Return the [x, y] coordinate for the center point of the cell that contains the specified text.  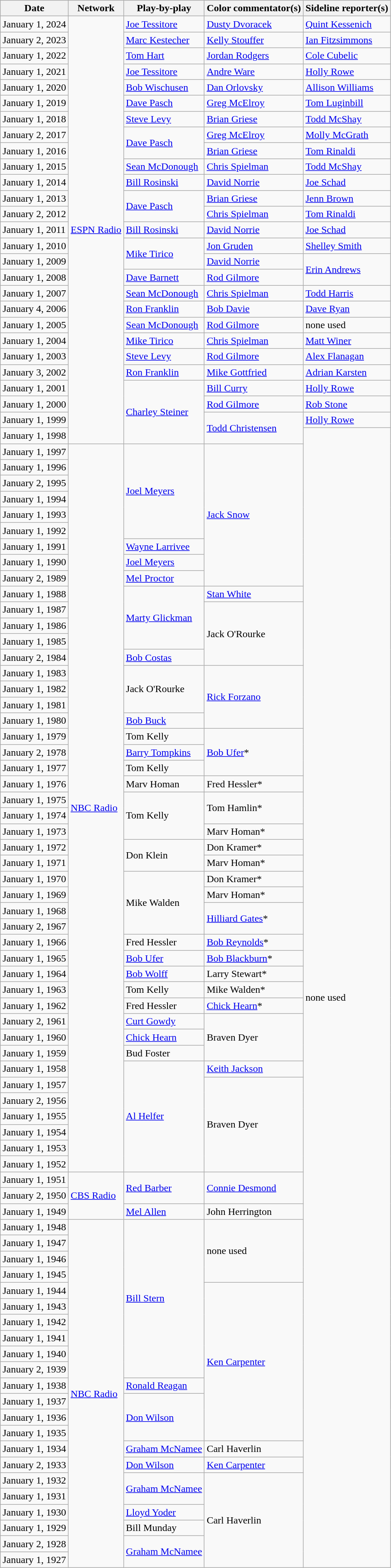
Dusty Dvoracek [254, 24]
January 1, 2018 [34, 119]
January 1, 2019 [34, 103]
Kelly Stouffer [254, 40]
Bob Wischusen [164, 87]
January 2, 1956 [34, 1101]
Mike Walden [164, 903]
Dave Ryan [347, 309]
January 1, 1996 [34, 467]
Hilliard Gates* [254, 918]
January 1, 1998 [34, 435]
Charley Steiner [164, 412]
January 1, 1988 [34, 594]
January 1, 1948 [34, 1227]
January 1, 1972 [34, 847]
January 1, 2022 [34, 56]
January 1, 1986 [34, 626]
January 1, 1999 [34, 420]
January 4, 2006 [34, 309]
January 1, 1963 [34, 990]
Mike Walden* [254, 990]
January 1, 1992 [34, 531]
Ian Fitzsimmons [347, 40]
January 1, 1959 [34, 1053]
January 1, 1927 [34, 1560]
January 1, 1979 [34, 737]
January 2, 1989 [34, 578]
January 2, 1978 [34, 752]
Bob Wolff [164, 974]
January 1, 1932 [34, 1481]
Cole Cubelic [347, 56]
Mike Gottfried [254, 372]
January 1, 1983 [34, 673]
January 1, 1946 [34, 1259]
Jenn Brown [347, 198]
Barry Tompkins [164, 752]
Adrian Karsten [347, 372]
Color commentator(s) [254, 8]
January 1, 2004 [34, 341]
Marv Homan [164, 784]
January 2, 1961 [34, 1021]
Al Helfer [164, 1116]
Chick Hearn [164, 1037]
Jon Gruden [254, 246]
Dave Barnett [164, 277]
Network [96, 8]
Tom Hart [164, 56]
January 1, 2003 [34, 356]
Shelley Smith [347, 246]
January 1, 2021 [34, 72]
January 1, 2014 [34, 182]
January 2, 1995 [34, 483]
January 1, 2015 [34, 166]
January 1, 1968 [34, 910]
January 1, 1954 [34, 1132]
Todd Christensen [254, 428]
Erin Andrews [347, 270]
January 2, 1984 [34, 657]
January 1, 1982 [34, 689]
January 1, 1944 [34, 1291]
January 1, 1931 [34, 1496]
January 1, 1987 [34, 610]
Marty Glickman [164, 618]
Alex Flanagan [347, 356]
January 1, 1976 [34, 784]
January 1, 1957 [34, 1085]
January 2, 2023 [34, 40]
January 1, 1941 [34, 1338]
January 1, 1943 [34, 1306]
January 1, 1973 [34, 831]
Bill Stern [164, 1298]
Rob Stone [347, 404]
January 1, 1985 [34, 641]
Sideline reporter(s) [347, 8]
January 1, 1970 [34, 879]
January 1, 2020 [34, 87]
January 2, 1967 [34, 926]
January 1, 1949 [34, 1212]
January 1, 2024 [34, 24]
Chick Hearn* [254, 1006]
Larry Stewart* [254, 974]
Matt Winer [347, 341]
Bob Reynolds* [254, 942]
Bob Buck [164, 721]
Red Barber [164, 1187]
Jack Snow [254, 515]
January 1, 2010 [34, 246]
Stan White [254, 594]
Marc Kestecher [164, 40]
Tom Hamlin* [254, 808]
January 1, 1974 [34, 816]
January 3, 2002 [34, 372]
January 1, 1934 [34, 1449]
January 1, 1930 [34, 1512]
CBS Radio [96, 1195]
January 1, 1964 [34, 974]
January 1, 2009 [34, 262]
January 1, 1936 [34, 1417]
January 1, 1975 [34, 800]
January 1, 1991 [34, 547]
January 1, 2001 [34, 388]
January 1, 2000 [34, 404]
January 1, 1958 [34, 1069]
January 1, 1940 [34, 1354]
January 1, 2005 [34, 325]
Lloyd Yoder [164, 1512]
January 1, 1977 [34, 768]
January 1, 1980 [34, 721]
Bob Ufer [164, 958]
January 1, 1969 [34, 895]
January 1, 1935 [34, 1433]
Dan Orlovsky [254, 87]
January 1, 1947 [34, 1243]
January 1, 2011 [34, 230]
Bob Blackburn* [254, 958]
Todd Harris [347, 293]
Bill Munday [164, 1528]
January 1, 1981 [34, 705]
ESPN Radio [96, 230]
January 2, 2012 [34, 214]
Jordan Rodgers [254, 56]
January 2, 2017 [34, 135]
January 2, 1950 [34, 1195]
Mel Allen [164, 1212]
Rick Forzano [254, 697]
January 1, 1938 [34, 1385]
Mel Proctor [164, 578]
January 1, 1965 [34, 958]
Bud Foster [164, 1053]
January 1, 1945 [34, 1275]
John Herrington [254, 1212]
January 1, 1942 [34, 1322]
Connie Desmond [254, 1187]
January 1, 2016 [34, 151]
January 1, 1952 [34, 1164]
January 1, 1990 [34, 562]
January 1, 1951 [34, 1180]
Wayne Larrivee [164, 547]
Bob Ufer* [254, 752]
Bob Davie [254, 309]
Molly McGrath [347, 135]
January 2, 1939 [34, 1370]
January 1, 1962 [34, 1006]
Fred Hessler* [254, 784]
Bob Costas [164, 657]
January 1, 1929 [34, 1528]
January 2, 1933 [34, 1464]
Quint Kessenich [347, 24]
January 1, 2007 [34, 293]
January 1, 2008 [34, 277]
January 1, 1971 [34, 863]
January 1, 1937 [34, 1401]
January 1, 1993 [34, 515]
Andre Ware [254, 72]
Keith Jackson [254, 1069]
January 1, 1953 [34, 1148]
Don Klein [164, 855]
January 1, 1997 [34, 451]
Date [34, 8]
Play-by-play [164, 8]
January 1, 1960 [34, 1037]
January 1, 1966 [34, 942]
January 1, 1994 [34, 499]
Tom Luginbill [347, 103]
January 2, 1928 [34, 1544]
January 1, 1955 [34, 1116]
Ronald Reagan [164, 1385]
Bill Curry [254, 388]
January 1, 2013 [34, 198]
Allison Williams [347, 87]
Curt Gowdy [164, 1021]
